Pinpoint the cell where the given text exists, returning its [x, y] midpoint coordinate. 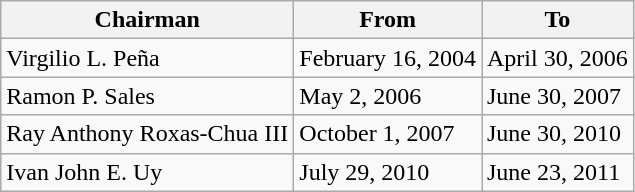
February 16, 2004 [388, 58]
June 23, 2011 [558, 172]
October 1, 2007 [388, 134]
From [388, 20]
To [558, 20]
June 30, 2007 [558, 96]
Ivan John E. Uy [148, 172]
Chairman [148, 20]
Ray Anthony Roxas-Chua III [148, 134]
Virgilio L. Peña [148, 58]
April 30, 2006 [558, 58]
June 30, 2010 [558, 134]
July 29, 2010 [388, 172]
Ramon P. Sales [148, 96]
May 2, 2006 [388, 96]
